From the cell containing the given text, extract its center point as (X, Y) coordinate. 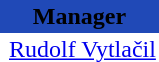
Manager (80, 16)
